Pinpoint the cell where the given text exists, returning its (x, y) midpoint coordinate. 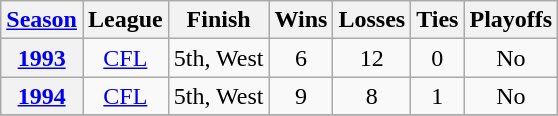
1 (438, 96)
Losses (372, 20)
Finish (218, 20)
6 (301, 58)
Ties (438, 20)
12 (372, 58)
Wins (301, 20)
8 (372, 96)
Playoffs (511, 20)
League (125, 20)
1994 (42, 96)
9 (301, 96)
Season (42, 20)
0 (438, 58)
1993 (42, 58)
